Extract the (X, Y) coordinate from the center of the cell holding the provided text.  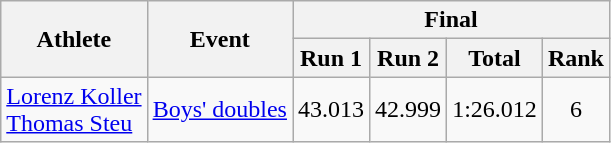
6 (576, 110)
1:26.012 (495, 110)
Event (220, 39)
42.999 (408, 110)
Run 2 (408, 58)
Run 1 (330, 58)
Total (495, 58)
Final (450, 20)
Boys' doubles (220, 110)
Lorenz KollerThomas Steu (74, 110)
43.013 (330, 110)
Rank (576, 58)
Athlete (74, 39)
